Locate the cell with the specified text and output its (x, y) center coordinate. 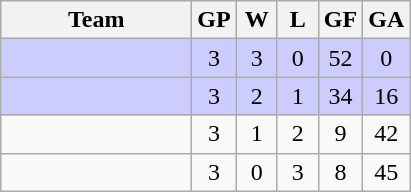
GP (214, 20)
9 (340, 134)
GF (340, 20)
8 (340, 172)
W (256, 20)
L (298, 20)
52 (340, 58)
16 (386, 96)
Team (96, 20)
GA (386, 20)
34 (340, 96)
45 (386, 172)
42 (386, 134)
